Return (X, Y) of the center of cell containing provided text 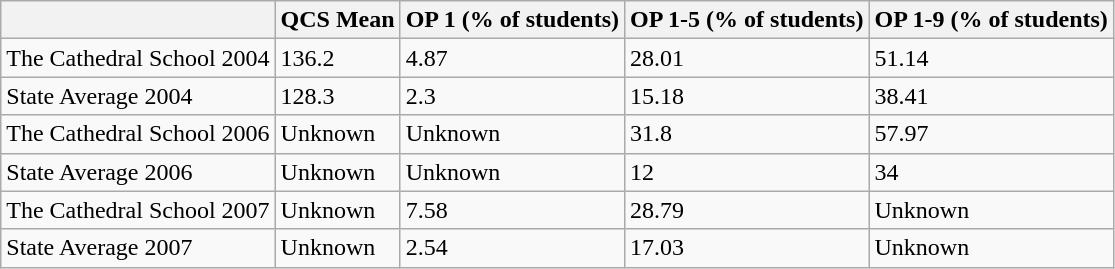
OP 1-9 (% of students) (991, 20)
The Cathedral School 2006 (138, 134)
38.41 (991, 96)
QCS Mean (338, 20)
State Average 2004 (138, 96)
136.2 (338, 58)
28.01 (747, 58)
2.54 (512, 248)
State Average 2007 (138, 248)
57.97 (991, 134)
28.79 (747, 210)
17.03 (747, 248)
4.87 (512, 58)
15.18 (747, 96)
128.3 (338, 96)
The Cathedral School 2004 (138, 58)
2.3 (512, 96)
OP 1 (% of students) (512, 20)
12 (747, 172)
State Average 2006 (138, 172)
34 (991, 172)
The Cathedral School 2007 (138, 210)
31.8 (747, 134)
OP 1-5 (% of students) (747, 20)
51.14 (991, 58)
7.58 (512, 210)
